Capture the cell that displays the provided text and extract its (X, Y) central coordinate. 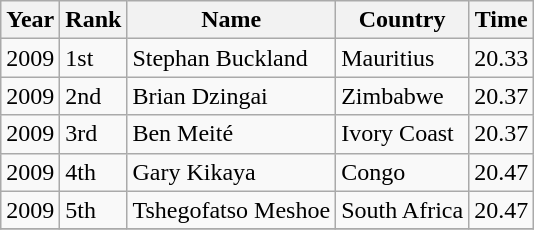
Ivory Coast (402, 134)
3rd (94, 134)
South Africa (402, 210)
4th (94, 172)
5th (94, 210)
1st (94, 58)
Rank (94, 20)
Mauritius (402, 58)
Year (30, 20)
Country (402, 20)
Name (232, 20)
Time (502, 20)
Zimbabwe (402, 96)
2nd (94, 96)
20.33 (502, 58)
Brian Dzingai (232, 96)
Congo (402, 172)
Gary Kikaya (232, 172)
Tshegofatso Meshoe (232, 210)
Ben Meité (232, 134)
Stephan Buckland (232, 58)
